For the text-containing cell, return its midpoint in (x, y) coordinate format. 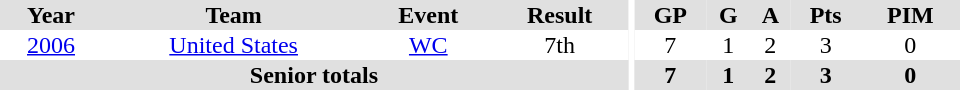
GP (670, 15)
WC (428, 45)
Result (560, 15)
A (770, 15)
PIM (910, 15)
G (728, 15)
Senior totals (314, 75)
Team (234, 15)
7th (560, 45)
Year (51, 15)
Event (428, 15)
2006 (51, 45)
United States (234, 45)
Pts (826, 15)
